Output the [X, Y] coordinate of the center of the cell containing the given text.  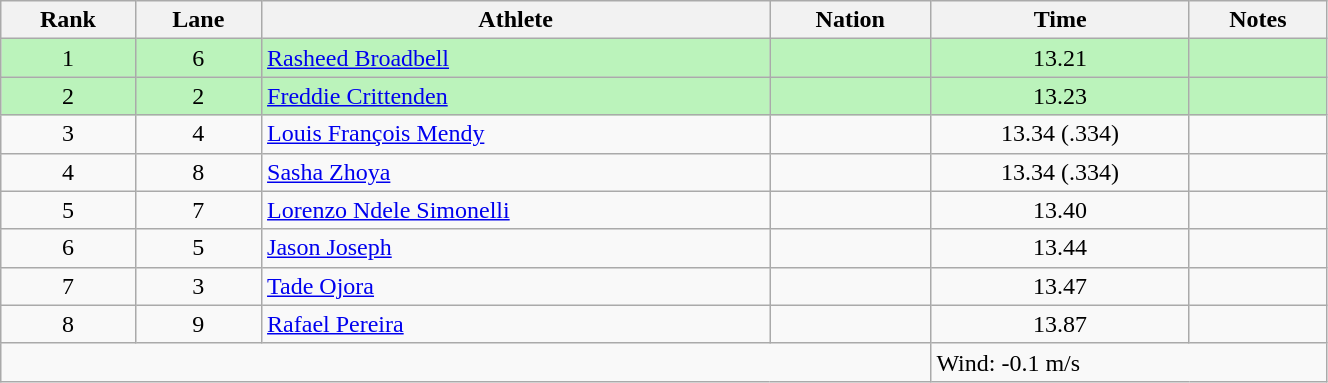
9 [198, 324]
Time [1060, 20]
13.47 [1060, 286]
13.23 [1060, 96]
Lorenzo Ndele Simonelli [516, 210]
13.40 [1060, 210]
Jason Joseph [516, 248]
Rasheed Broadbell [516, 58]
Freddie Crittenden [516, 96]
Athlete [516, 20]
13.87 [1060, 324]
13.44 [1060, 248]
13.21 [1060, 58]
Lane [198, 20]
Nation [850, 20]
Tade Ojora [516, 286]
Louis François Mendy [516, 134]
Rank [68, 20]
1 [68, 58]
Wind: -0.1 m/s [1129, 362]
Sasha Zhoya [516, 172]
Rafael Pereira [516, 324]
Notes [1258, 20]
